Locate the cell with the specified text and output its [X, Y] center coordinate. 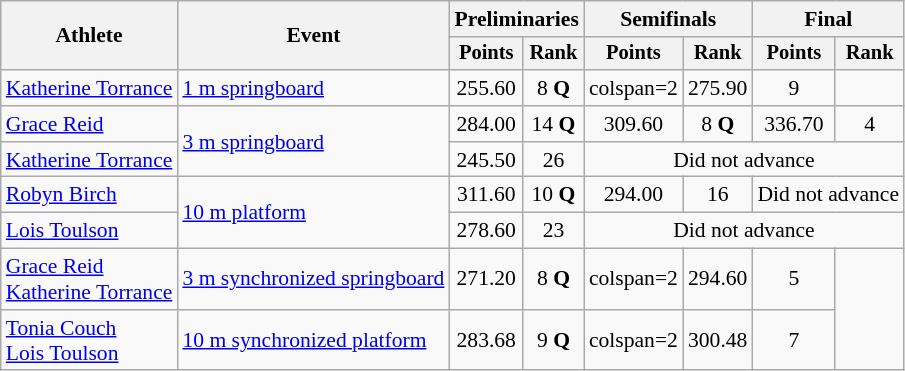
283.68 [486, 340]
5 [794, 280]
Grace Reid [90, 124]
275.90 [718, 88]
336.70 [794, 124]
300.48 [718, 340]
Semifinals [668, 19]
14 Q [554, 124]
16 [718, 195]
294.00 [634, 195]
309.60 [634, 124]
Tonia CouchLois Toulson [90, 340]
Preliminaries [516, 19]
Final [828, 19]
10 m synchronized platform [313, 340]
10 m platform [313, 212]
26 [554, 160]
311.60 [486, 195]
271.20 [486, 280]
294.60 [718, 280]
9 Q [554, 340]
9 [794, 88]
Robyn Birch [90, 195]
Lois Toulson [90, 231]
Grace ReidKatherine Torrance [90, 280]
7 [794, 340]
3 m springboard [313, 142]
Athlete [90, 36]
245.50 [486, 160]
23 [554, 231]
4 [870, 124]
1 m springboard [313, 88]
3 m synchronized springboard [313, 280]
255.60 [486, 88]
Event [313, 36]
278.60 [486, 231]
10 Q [554, 195]
284.00 [486, 124]
